Locate the cell with the specified text and output its [x, y] center coordinate. 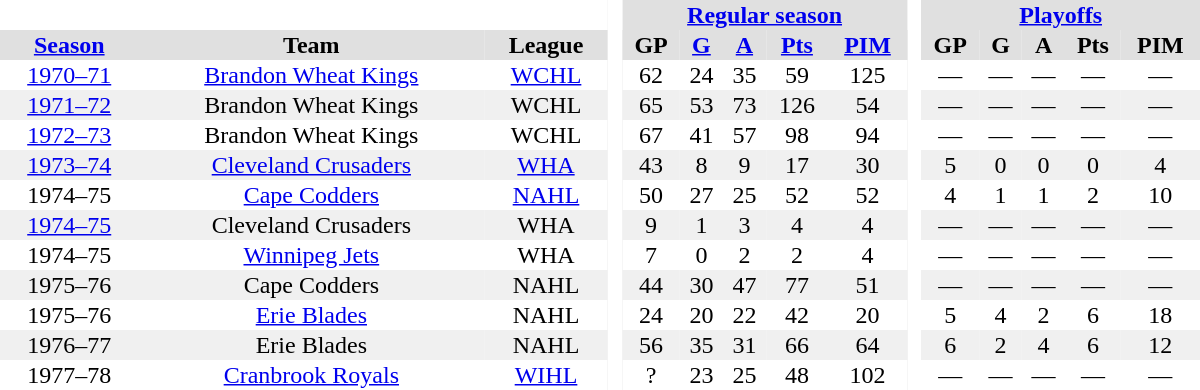
Playoffs [1060, 15]
47 [744, 285]
17 [797, 165]
1976–77 [69, 345]
1973–74 [69, 165]
64 [868, 345]
31 [744, 345]
Season [69, 45]
7 [651, 255]
62 [651, 75]
10 [1160, 195]
League [546, 45]
125 [868, 75]
? [651, 375]
Team [311, 45]
126 [797, 105]
Cranbrook Royals [311, 375]
94 [868, 135]
27 [702, 195]
12 [1160, 345]
77 [797, 285]
98 [797, 135]
57 [744, 135]
53 [702, 105]
56 [651, 345]
73 [744, 105]
1972–73 [69, 135]
54 [868, 105]
51 [868, 285]
1977–78 [69, 375]
102 [868, 375]
41 [702, 135]
Winnipeg Jets [311, 255]
Regular season [764, 15]
WIHL [546, 375]
65 [651, 105]
66 [797, 345]
43 [651, 165]
22 [744, 315]
18 [1160, 315]
59 [797, 75]
42 [797, 315]
44 [651, 285]
48 [797, 375]
8 [702, 165]
3 [744, 225]
50 [651, 195]
1971–72 [69, 105]
1970–71 [69, 75]
67 [651, 135]
23 [702, 375]
